For the text-containing cell, return its midpoint in [X, Y] coordinate format. 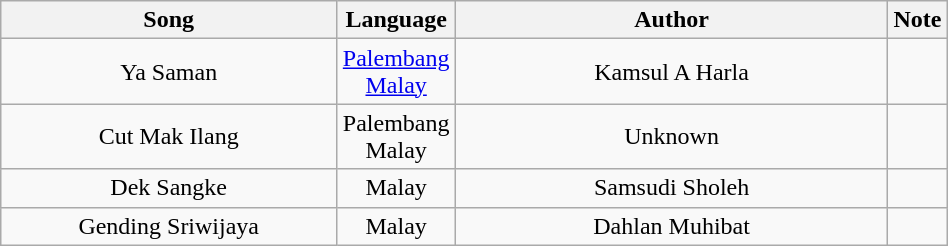
Dek Sangke [169, 188]
Gending Sriwijaya [169, 226]
Language [396, 20]
Unknown [672, 136]
Note [918, 20]
Author [672, 20]
Song [169, 20]
Kamsul A Harla [672, 72]
Cut Mak Ilang [169, 136]
Dahlan Muhibat [672, 226]
Samsudi Sholeh [672, 188]
Ya Saman [169, 72]
